From the cell containing the given text, extract its center point as [X, Y] coordinate. 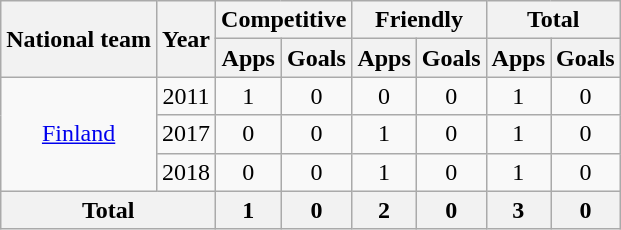
National team [79, 39]
Friendly [419, 20]
Competitive [284, 20]
2017 [186, 134]
2018 [186, 172]
3 [518, 210]
2 [384, 210]
Year [186, 39]
2011 [186, 96]
Finland [79, 134]
